Search for the cell housing the specified text and yield its [X, Y] center coordinate. 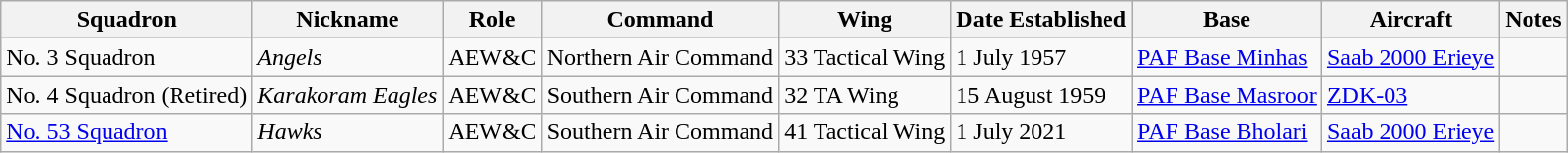
15 August 1959 [1041, 95]
1 July 2021 [1041, 132]
Karakoram Eagles [347, 95]
Notes [1533, 20]
Northern Air Command [660, 57]
Role [492, 20]
Command [660, 20]
No. 4 Squadron (Retired) [126, 95]
Base [1227, 20]
PAF Base Masroor [1227, 95]
Nickname [347, 20]
PAF Base Minhas [1227, 57]
PAF Base Bholari [1227, 132]
32 TA Wing [865, 95]
ZDK-03 [1410, 95]
No. 53 Squadron [126, 132]
Wing [865, 20]
Aircraft [1410, 20]
41 Tactical Wing [865, 132]
Date Established [1041, 20]
Squadron [126, 20]
Hawks [347, 132]
No. 3 Squadron [126, 57]
Angels [347, 57]
33 Tactical Wing [865, 57]
1 July 1957 [1041, 57]
